Provide the (X, Y) coordinate of the cell's center where the given text is located.  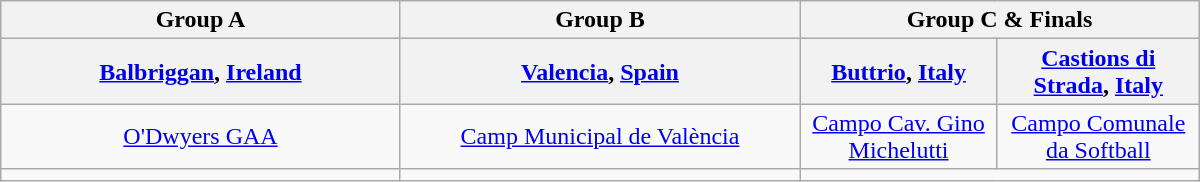
Castions di Strada, Italy (1098, 72)
Campo Comunale da Softball (1098, 136)
Camp Municipal de València (600, 136)
Valencia, Spain (600, 72)
Campo Cav. Gino Michelutti (899, 136)
Balbriggan, Ireland (200, 72)
Group B (600, 20)
Group C & Finals (1000, 20)
Buttrio, Italy (899, 72)
O'Dwyers GAA (200, 136)
Group A (200, 20)
